Return the (x, y) coordinate for the center point of the cell that contains the specified text.  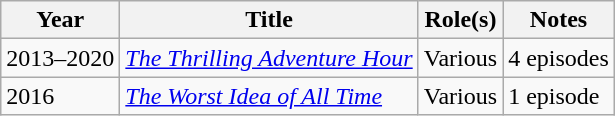
2013–2020 (60, 58)
Title (269, 20)
2016 (60, 96)
1 episode (559, 96)
The Thrilling Adventure Hour (269, 58)
4 episodes (559, 58)
Notes (559, 20)
The Worst Idea of All Time (269, 96)
Role(s) (460, 20)
Year (60, 20)
